Return (x, y) of the center of cell containing provided text 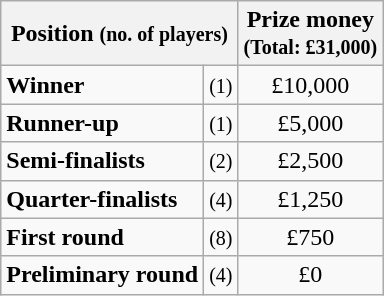
Prize money(Total: £31,000) (310, 34)
Preliminary round (102, 275)
Runner-up (102, 123)
£0 (310, 275)
£2,500 (310, 161)
£10,000 (310, 85)
£750 (310, 237)
Semi-finalists (102, 161)
Position (no. of players) (120, 34)
(2) (221, 161)
(8) (221, 237)
£1,250 (310, 199)
Winner (102, 85)
£5,000 (310, 123)
Quarter-finalists (102, 199)
First round (102, 237)
